Output the (X, Y) coordinate of the center of the cell containing the given text.  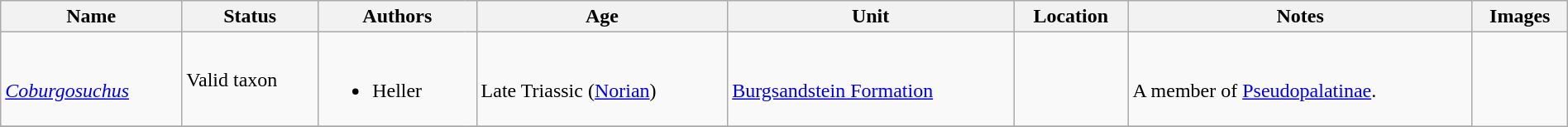
Images (1520, 17)
Notes (1300, 17)
Unit (871, 17)
Heller (392, 80)
Valid taxon (250, 80)
Status (250, 17)
Name (91, 17)
Late Triassic (Norian) (602, 80)
Age (602, 17)
Authors (397, 17)
Location (1072, 17)
Burgsandstein Formation (871, 80)
A member of Pseudopalatinae. (1300, 80)
Coburgosuchus (91, 80)
